Determine the [x, y] coordinate at the center of the cell enclosing the given text.  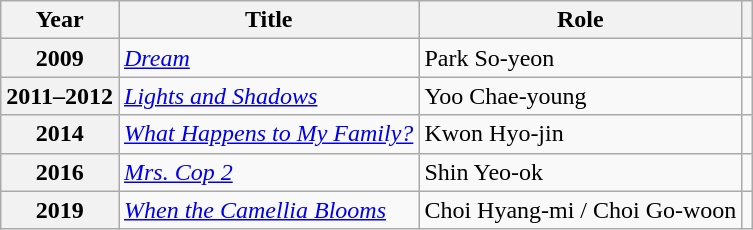
2011–2012 [60, 96]
2014 [60, 134]
Title [268, 20]
Mrs. Cop 2 [268, 172]
Shin Yeo-ok [580, 172]
2016 [60, 172]
What Happens to My Family? [268, 134]
2019 [60, 210]
Choi Hyang-mi / Choi Go-woon [580, 210]
2009 [60, 58]
Role [580, 20]
Yoo Chae-young [580, 96]
When the Camellia Blooms [268, 210]
Park So-yeon [580, 58]
Year [60, 20]
Kwon Hyo-jin [580, 134]
Dream [268, 58]
Lights and Shadows [268, 96]
